Capture the cell that displays the provided text and extract its [x, y] central coordinate. 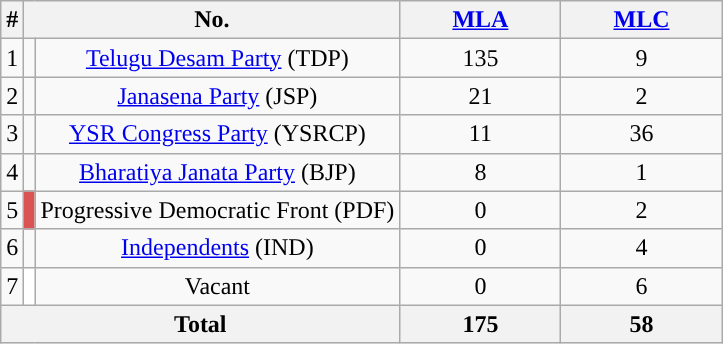
MLC [642, 20]
Vacant [218, 286]
No. [212, 20]
9 [642, 58]
Independents (IND) [218, 248]
21 [480, 96]
YSR Congress Party (YSRCP) [218, 134]
Total [200, 324]
3 [12, 134]
Telugu Desam Party (TDP) [218, 58]
175 [480, 324]
# [12, 20]
Janasena Party (JSP) [218, 96]
Bharatiya Janata Party (BJP) [218, 172]
7 [12, 286]
135 [480, 58]
58 [642, 324]
MLA [480, 20]
5 [12, 210]
8 [480, 172]
11 [480, 134]
Progressive Democratic Front (PDF) [218, 210]
36 [642, 134]
